Pinpoint the cell where the given text exists, returning its [x, y] midpoint coordinate. 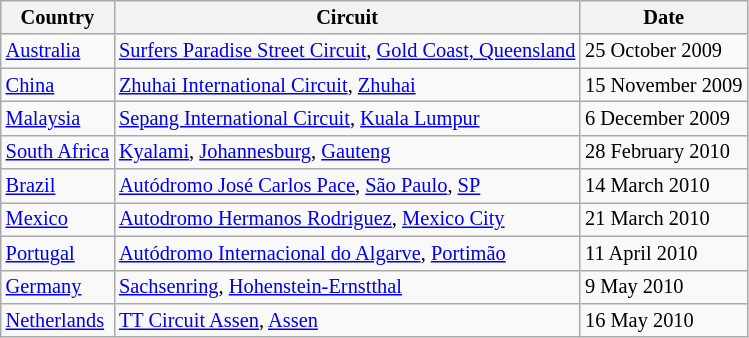
Malaysia [58, 118]
28 February 2010 [664, 152]
Kyalami, Johannesburg, Gauteng [347, 152]
Brazil [58, 186]
11 April 2010 [664, 253]
Autodromo Hermanos Rodriguez, Mexico City [347, 219]
Mexico [58, 219]
Germany [58, 287]
16 May 2010 [664, 320]
Country [58, 17]
Autódromo José Carlos Pace, São Paulo, SP [347, 186]
Autódromo Internacional do Algarve, Portimão [347, 253]
Zhuhai International Circuit, Zhuhai [347, 85]
Portugal [58, 253]
9 May 2010 [664, 287]
TT Circuit Assen, Assen [347, 320]
6 December 2009 [664, 118]
14 March 2010 [664, 186]
15 November 2009 [664, 85]
25 October 2009 [664, 51]
21 March 2010 [664, 219]
Sepang International Circuit, Kuala Lumpur [347, 118]
Netherlands [58, 320]
Australia [58, 51]
China [58, 85]
Date [664, 17]
Circuit [347, 17]
Surfers Paradise Street Circuit, Gold Coast, Queensland [347, 51]
Sachsenring, Hohenstein-Ernstthal [347, 287]
South Africa [58, 152]
